Provide the [x, y] coordinate of the cell's center where the given text is located.  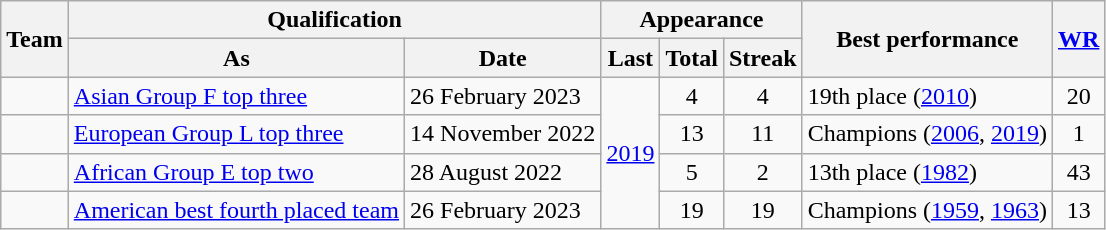
5 [692, 172]
Best performance [927, 39]
13th place (1982) [927, 172]
14 November 2022 [503, 134]
As [236, 58]
Champions (2006, 2019) [927, 134]
Qualification [334, 20]
43 [1079, 172]
Appearance [702, 20]
European Group L top three [236, 134]
African Group E top two [236, 172]
2 [762, 172]
Streak [762, 58]
20 [1079, 96]
Asian Group F top three [236, 96]
Team [35, 39]
Total [692, 58]
WR [1079, 39]
2019 [630, 153]
19th place (2010) [927, 96]
Date [503, 58]
Champions (1959, 1963) [927, 210]
Last [630, 58]
1 [1079, 134]
28 August 2022 [503, 172]
11 [762, 134]
American best fourth placed team [236, 210]
